Find where the given text appears and provide that cell's center as (x, y) coordinate. 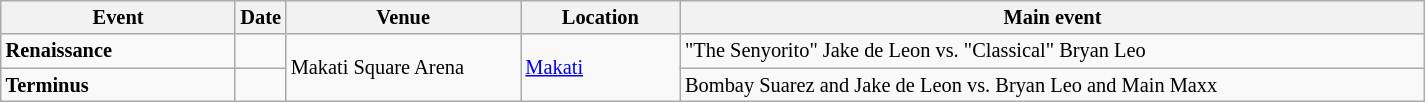
Event (118, 17)
Bombay Suarez and Jake de Leon vs. Bryan Leo and Main Maxx (1052, 85)
Terminus (118, 85)
Main event (1052, 17)
Location (600, 17)
Renaissance (118, 51)
Makati (600, 68)
"The Senyorito" Jake de Leon vs. "Classical" Bryan Leo (1052, 51)
Makati Square Arena (404, 68)
Date (260, 17)
Venue (404, 17)
